Scan for the cell matching the given text and deliver its [x, y] coordinate at center. 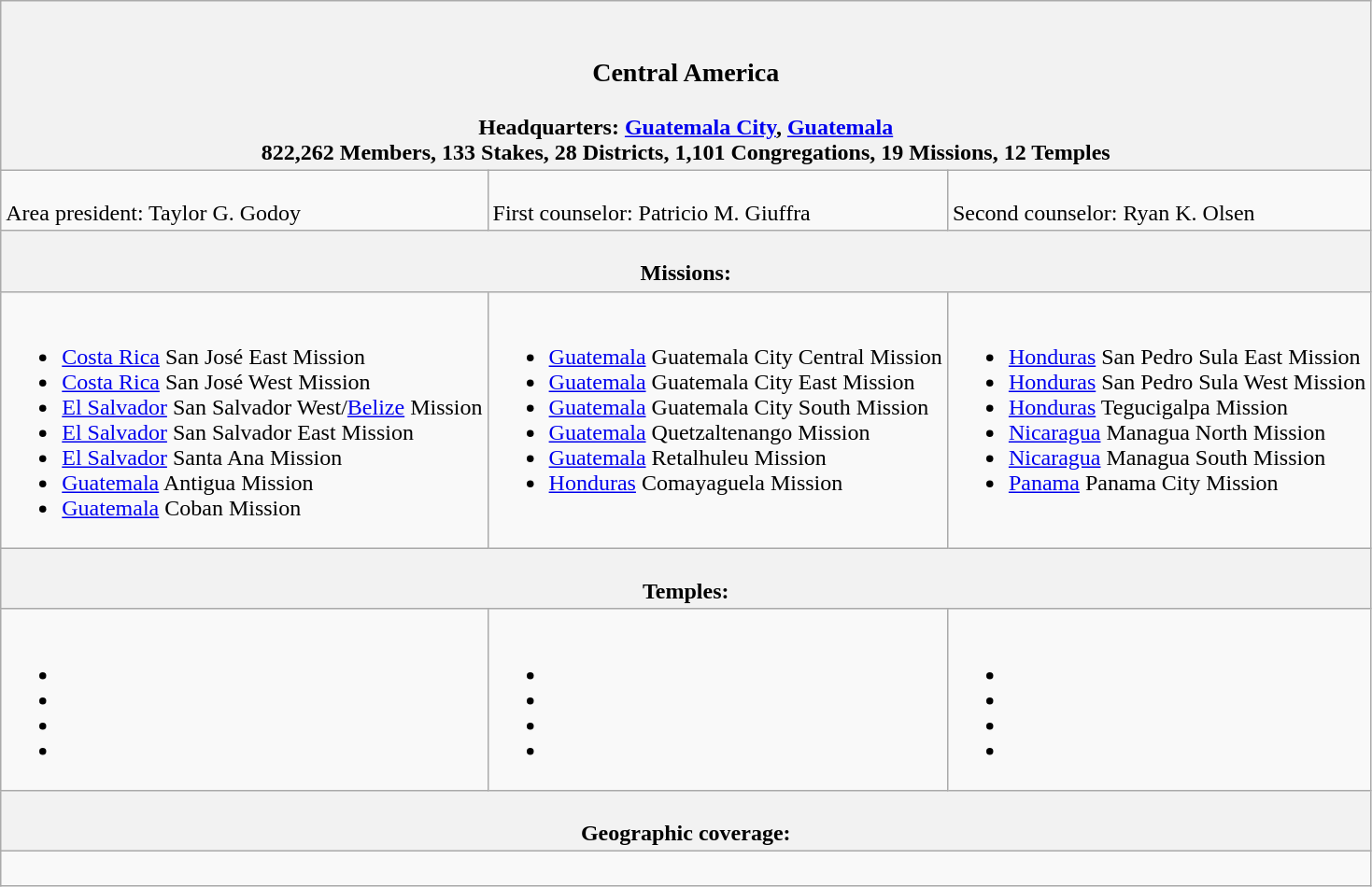
Temples: [686, 579]
Second counselor: Ryan K. Olsen [1158, 200]
Area president: Taylor G. Godoy [245, 200]
Geographic coverage: [686, 820]
First counselor: Patricio M. Giuffra [717, 200]
Missions: [686, 261]
Central AmericaHeadquarters: Guatemala City, Guatemala822,262 Members, 133 Stakes, 28 Districts, 1,101 Congregations, 19 Missions, 12 Temples [686, 86]
